Detect which cell encompasses the target text, then output its (x, y) center coordinate. 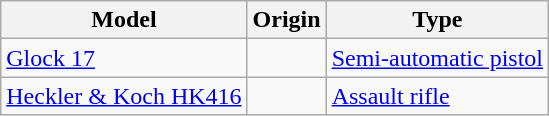
Glock 17 (124, 58)
Assault rifle (437, 96)
Model (124, 20)
Heckler & Koch HK416 (124, 96)
Origin (286, 20)
Semi-automatic pistol (437, 58)
Type (437, 20)
